Pinpoint the cell where the given text exists, returning its (x, y) midpoint coordinate. 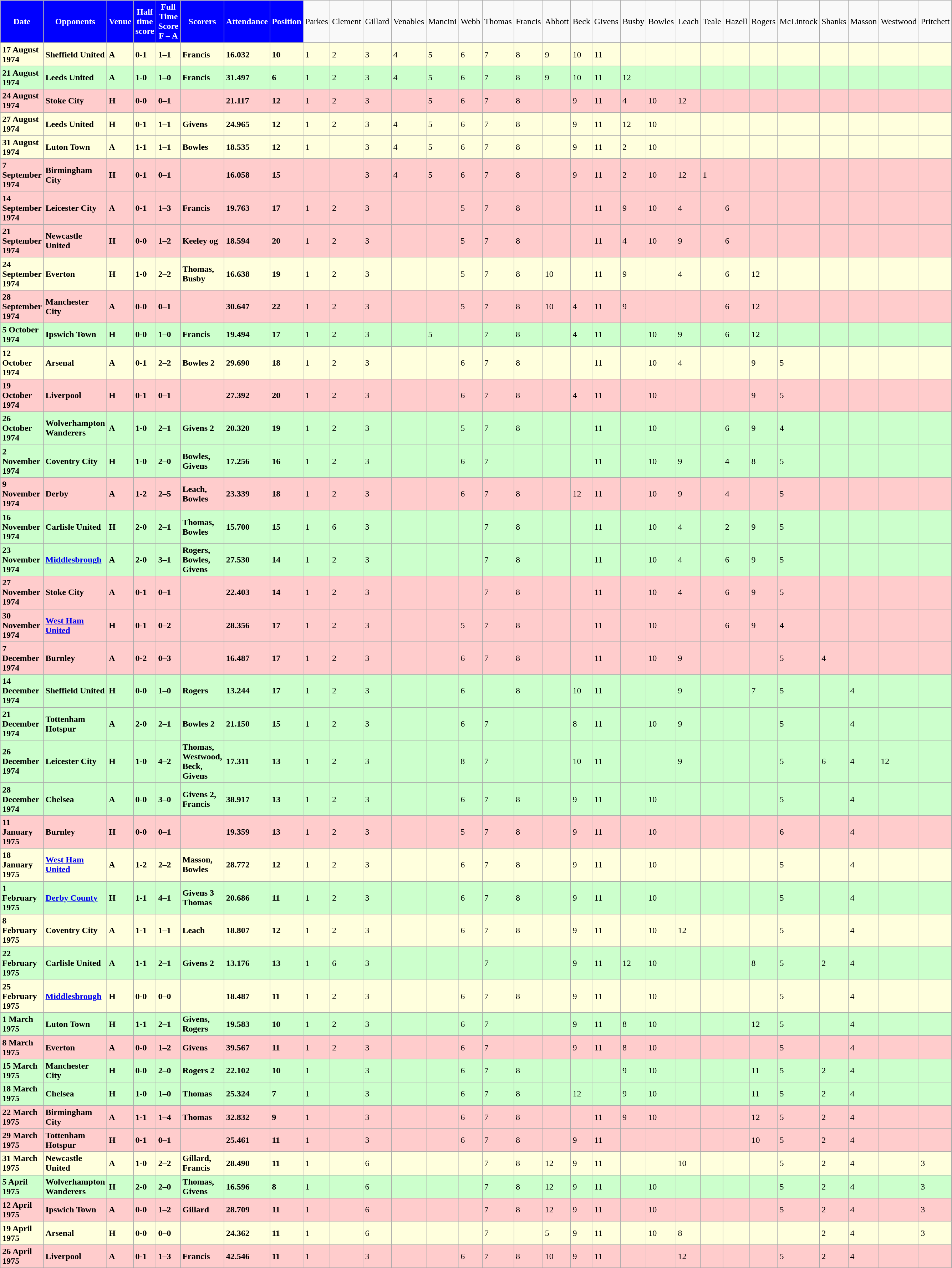
28.356 (247, 625)
21.117 (247, 101)
1–4 (168, 1117)
Date (22, 21)
Teale (712, 21)
1 March 1975 (22, 1024)
Givens, Rogers (202, 1024)
13.176 (247, 963)
Rogers 2 (202, 1071)
Derby (75, 494)
Beck (581, 21)
18.807 (247, 931)
Mancini (442, 21)
28.772 (247, 865)
26 December 1974 (22, 761)
29 March 1975 (22, 1140)
30.647 (247, 306)
27 November 1974 (22, 592)
22 March 1975 (22, 1117)
Attendance (247, 21)
Keeley og (202, 241)
17.256 (247, 461)
16.058 (247, 175)
22 February 1975 (22, 963)
0–2 (168, 625)
Bowles, Givens (202, 461)
5 April 1975 (22, 1186)
28.490 (247, 1163)
Abbott (557, 21)
19.583 (247, 1024)
25 February 1975 (22, 996)
Leach, Bowles (202, 494)
23.339 (247, 494)
18.594 (247, 241)
4–1 (168, 897)
39.567 (247, 1047)
32.832 (247, 1117)
16.487 (247, 658)
Thomas, Westwood, Beck, Givens (202, 761)
3–1 (168, 560)
11 January 1975 (22, 832)
19 October 1974 (22, 396)
4–2 (168, 761)
McLintock (799, 21)
2–5 (168, 494)
25.324 (247, 1094)
16 November 1974 (22, 527)
Derby County (75, 897)
Shanks (834, 21)
27 August 1974 (22, 124)
24.965 (247, 124)
28.709 (247, 1210)
18 January 1975 (22, 865)
31 August 1974 (22, 147)
Clement (346, 21)
8 February 1975 (22, 931)
23 November 1974 (22, 560)
24 September 1974 (22, 274)
27.392 (247, 396)
31 March 1975 (22, 1163)
3–0 (168, 799)
7 December 1974 (22, 658)
17.311 (247, 761)
19.763 (247, 208)
19.494 (247, 335)
14 September 1974 (22, 208)
Parkes (317, 21)
28 September 1974 (22, 306)
25.461 (247, 1140)
7 September 1974 (22, 175)
17 August 1974 (22, 54)
16.596 (247, 1186)
42.546 (247, 1256)
Half time score (145, 21)
Thomas, Givens (202, 1186)
20.686 (247, 897)
16.638 (247, 274)
5 October 1974 (22, 335)
Rogers, Bowles, Givens (202, 560)
21 September 1974 (22, 241)
14 December 1974 (22, 691)
24.362 (247, 1233)
Masson, Bowles (202, 865)
Pritchett (935, 21)
Position (287, 21)
18 March 1975 (22, 1094)
21 December 1974 (22, 724)
16 (287, 461)
Busby (633, 21)
12 April 1975 (22, 1210)
Scorers (202, 21)
12 October 1974 (22, 362)
Masson (864, 21)
8 March 1975 (22, 1047)
38.917 (247, 799)
Venue (120, 21)
Webb (470, 21)
19.359 (247, 832)
Westwood (899, 21)
21 August 1974 (22, 78)
26 October 1974 (22, 428)
29.690 (247, 362)
31.497 (247, 78)
15.700 (247, 527)
Venables (409, 21)
Thomas, Bowles (202, 527)
Full Time ScoreF – A (168, 21)
27.530 (247, 560)
20.320 (247, 428)
Givens 3 Thomas (202, 897)
26 April 1975 (22, 1256)
Gillard, Francis (202, 1163)
16.032 (247, 54)
Opponents (75, 21)
15 March 1975 (22, 1071)
22 (287, 306)
9 November 1974 (22, 494)
24 August 1974 (22, 101)
13.244 (247, 691)
18.487 (247, 996)
28 December 1974 (22, 799)
Thomas, Busby (202, 274)
0-2 (145, 658)
2 November 1974 (22, 461)
Hazell (736, 21)
22.403 (247, 592)
Givens 2, Francis (202, 799)
21.150 (247, 724)
22.102 (247, 1071)
0–3 (168, 658)
18.535 (247, 147)
1 February 1975 (22, 897)
30 November 1974 (22, 625)
19 April 1975 (22, 1233)
